Capture the cell that displays the provided text and extract its [x, y] central coordinate. 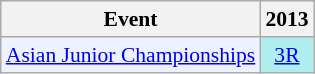
Event [131, 19]
2013 [286, 19]
Asian Junior Championships [131, 55]
3R [286, 55]
